Find where the given text appears and provide that cell's center as [X, Y] coordinate. 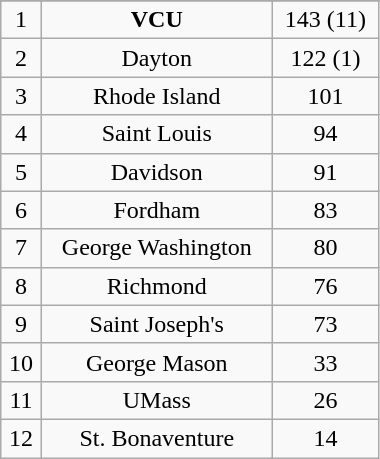
80 [325, 248]
122 (1) [325, 58]
1 [21, 20]
Saint Louis [156, 134]
Davidson [156, 172]
UMass [156, 400]
George Mason [156, 362]
14 [325, 438]
Richmond [156, 286]
Fordham [156, 210]
91 [325, 172]
2 [21, 58]
11 [21, 400]
8 [21, 286]
10 [21, 362]
George Washington [156, 248]
94 [325, 134]
Dayton [156, 58]
143 (11) [325, 20]
76 [325, 286]
12 [21, 438]
9 [21, 324]
3 [21, 96]
St. Bonaventure [156, 438]
5 [21, 172]
33 [325, 362]
83 [325, 210]
7 [21, 248]
4 [21, 134]
Rhode Island [156, 96]
VCU [156, 20]
26 [325, 400]
Saint Joseph's [156, 324]
6 [21, 210]
101 [325, 96]
73 [325, 324]
